Detect which cell encompasses the target text, then output its [X, Y] center coordinate. 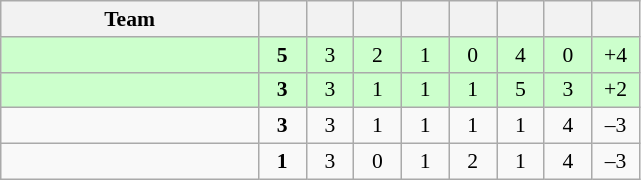
+4 [616, 55]
+2 [616, 90]
Team [130, 19]
